Capture the cell that displays the provided text and extract its (x, y) central coordinate. 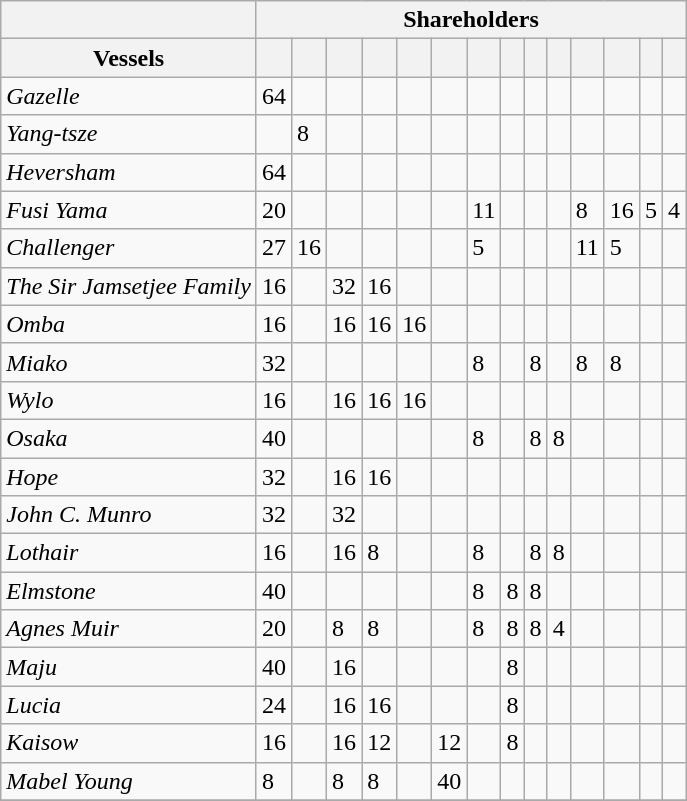
Yang-tsze (129, 134)
Gazelle (129, 96)
John C. Munro (129, 515)
Miako (129, 362)
Lothair (129, 553)
Osaka (129, 438)
24 (274, 705)
Mabel Young (129, 781)
Elmstone (129, 591)
Hope (129, 477)
Challenger (129, 248)
Agnes Muir (129, 629)
The Sir Jamsetjee Family (129, 286)
Heversham (129, 172)
Wylo (129, 400)
27 (274, 248)
Shareholders (470, 20)
Maju (129, 667)
Vessels (129, 58)
Omba (129, 324)
Fusi Yama (129, 210)
Kaisow (129, 743)
Lucia (129, 705)
